Return the [X, Y] coordinate for the center point of the cell that contains the specified text.  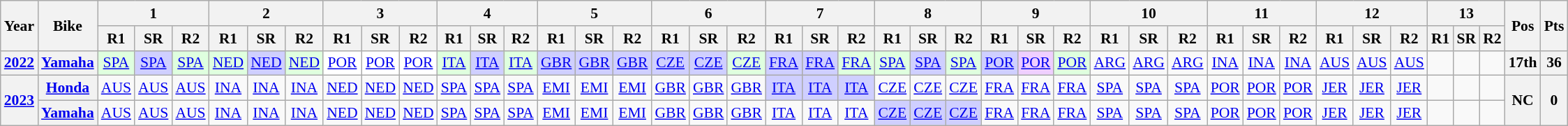
11 [1262, 13]
Pos [1523, 25]
36 [1555, 63]
12 [1372, 13]
3 [380, 13]
5 [595, 13]
9 [1036, 13]
Year [20, 25]
8 [928, 13]
Honda [68, 88]
Pts [1555, 25]
2023 [20, 101]
6 [708, 13]
7 [820, 13]
10 [1149, 13]
4 [487, 13]
17th [1523, 63]
2022 [20, 63]
0 [1555, 101]
Bike [68, 25]
2 [267, 13]
1 [154, 13]
NC [1523, 101]
13 [1467, 13]
